From the cell containing the given text, extract its center point as (x, y) coordinate. 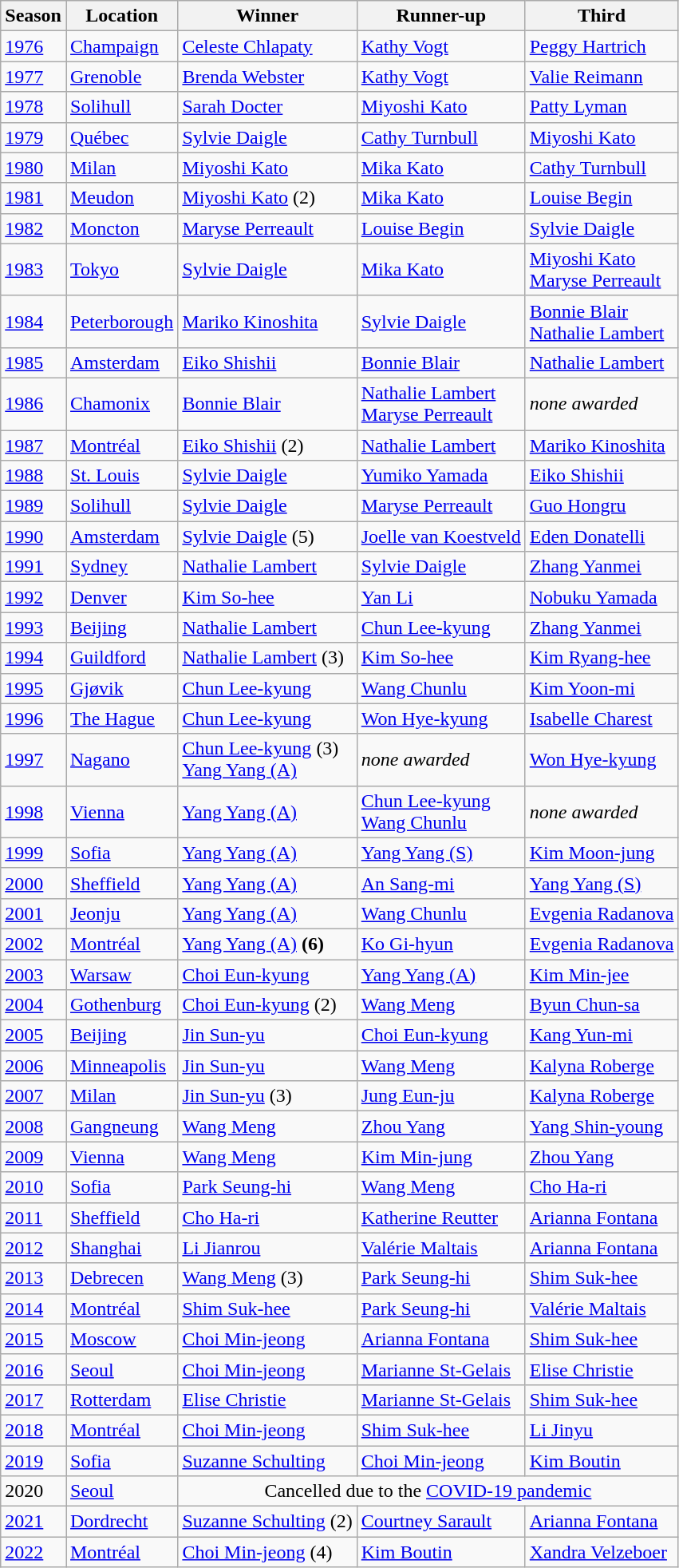
1993 (34, 628)
1976 (34, 46)
Wang Meng (3) (267, 1278)
Nathalie Lambert Maryse Perreault (440, 404)
2016 (34, 1369)
2012 (34, 1248)
Location (121, 16)
Sylvie Daigle (5) (267, 537)
2005 (34, 1035)
Yumiko Yamada (440, 476)
Moncton (121, 228)
Warsaw (121, 975)
1999 (34, 853)
Guo Hongru (602, 506)
Denver (121, 597)
2009 (34, 1157)
Kim Ryang-hee (602, 658)
2000 (34, 883)
1977 (34, 77)
Moscow (121, 1339)
Meudon (121, 198)
2019 (34, 1460)
Eiko Shishii (2) (267, 445)
Yang Yang (A) (6) (267, 944)
Québec (121, 137)
Chun Lee-kyung (3) Yang Yang (A) (267, 760)
Eden Donatelli (602, 537)
Suzanne Schulting (267, 1460)
1997 (34, 760)
Kim Min-jung (440, 1157)
Isabelle Charest (602, 719)
1991 (34, 567)
Nagano (121, 760)
Minneapolis (121, 1066)
2006 (34, 1066)
Jeonju (121, 913)
Ko Gi-hyun (440, 944)
1982 (34, 228)
Bonnie Blair Nathalie Lambert (602, 321)
Kim Yoon-mi (602, 688)
Guildford (121, 658)
Kim Min-jee (602, 975)
Rotterdam (121, 1400)
Kim Moon-jung (602, 853)
The Hague (121, 719)
Patty Lyman (602, 107)
2001 (34, 913)
2014 (34, 1309)
Peterborough (121, 321)
2007 (34, 1096)
1983 (34, 270)
Yan Li (440, 597)
1990 (34, 537)
2002 (34, 944)
2022 (34, 1552)
Grenoble (121, 77)
1995 (34, 688)
Xandra Velzeboer (602, 1552)
Jung Eun-ju (440, 1096)
Runner-up (440, 16)
2011 (34, 1218)
1992 (34, 597)
Celeste Chlapaty (267, 46)
Peggy Hartrich (602, 46)
Gjøvik (121, 688)
1987 (34, 445)
2021 (34, 1522)
Byun Chun-sa (602, 1005)
Courtney Sarault (440, 1522)
2010 (34, 1187)
Li Jianrou (267, 1248)
Shanghai (121, 1248)
Nathalie Lambert (3) (267, 658)
Yang Shin-young (602, 1127)
Debrecen (121, 1278)
1980 (34, 168)
2018 (34, 1430)
Kang Yun-mi (602, 1035)
St. Louis (121, 476)
1978 (34, 107)
Brenda Webster (267, 77)
2004 (34, 1005)
Champaign (121, 46)
Suzanne Schulting (2) (267, 1522)
2003 (34, 975)
An Sang-mi (440, 883)
Katherine Reutter (440, 1218)
2008 (34, 1127)
1994 (34, 658)
1985 (34, 362)
Jin Sun-yu (3) (267, 1096)
Gangneung (121, 1127)
2020 (34, 1491)
Chamonix (121, 404)
Dordrecht (121, 1522)
Season (34, 16)
1981 (34, 198)
Sarah Docter (267, 107)
Gothenburg (121, 1005)
Miyoshi Kato (2) (267, 198)
1989 (34, 506)
1979 (34, 137)
2013 (34, 1278)
1998 (34, 811)
1996 (34, 719)
2017 (34, 1400)
Sydney (121, 567)
1984 (34, 321)
Valie Reimann (602, 77)
1988 (34, 476)
Li Jinyu (602, 1430)
Miyoshi Kato Maryse Perreault (602, 270)
Chun Lee-kyung Wang Chunlu (440, 811)
Third (602, 16)
Cancelled due to the COVID-19 pandemic (428, 1491)
Joelle van Koestveld (440, 537)
Choi Eun-kyung (2) (267, 1005)
Nobuku Yamada (602, 597)
Choi Min-jeong (4) (267, 1552)
Winner (267, 16)
2015 (34, 1339)
Tokyo (121, 270)
1986 (34, 404)
